Locate the cell with the specified text and output its [X, Y] center coordinate. 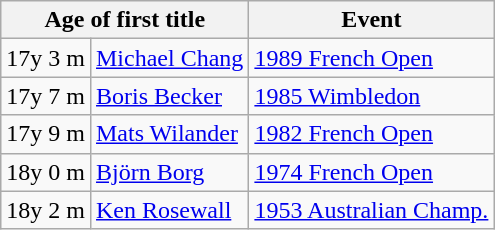
Björn Borg [169, 172]
1989 French Open [372, 58]
1985 Wimbledon [372, 96]
1982 French Open [372, 134]
Event [372, 20]
18y 0 m [46, 172]
Boris Becker [169, 96]
1953 Australian Champ. [372, 210]
Age of first title [125, 20]
17y 3 m [46, 58]
Ken Rosewall [169, 210]
17y 9 m [46, 134]
18y 2 m [46, 210]
Michael Chang [169, 58]
Mats Wilander [169, 134]
17y 7 m [46, 96]
1974 French Open [372, 172]
